Provide the (X, Y) coordinate of the cell's center where the given text is located.  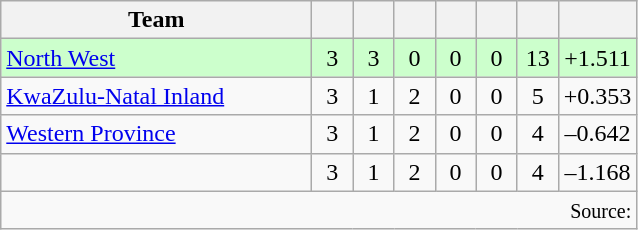
+0.353 (598, 96)
Western Province (156, 134)
Source: (319, 210)
+1.511 (598, 58)
Team (156, 20)
–0.642 (598, 134)
13 (538, 58)
5 (538, 96)
North West (156, 58)
KwaZulu-Natal Inland (156, 96)
–1.168 (598, 172)
